Determine the (X, Y) coordinate at the center of the cell enclosing the given text.  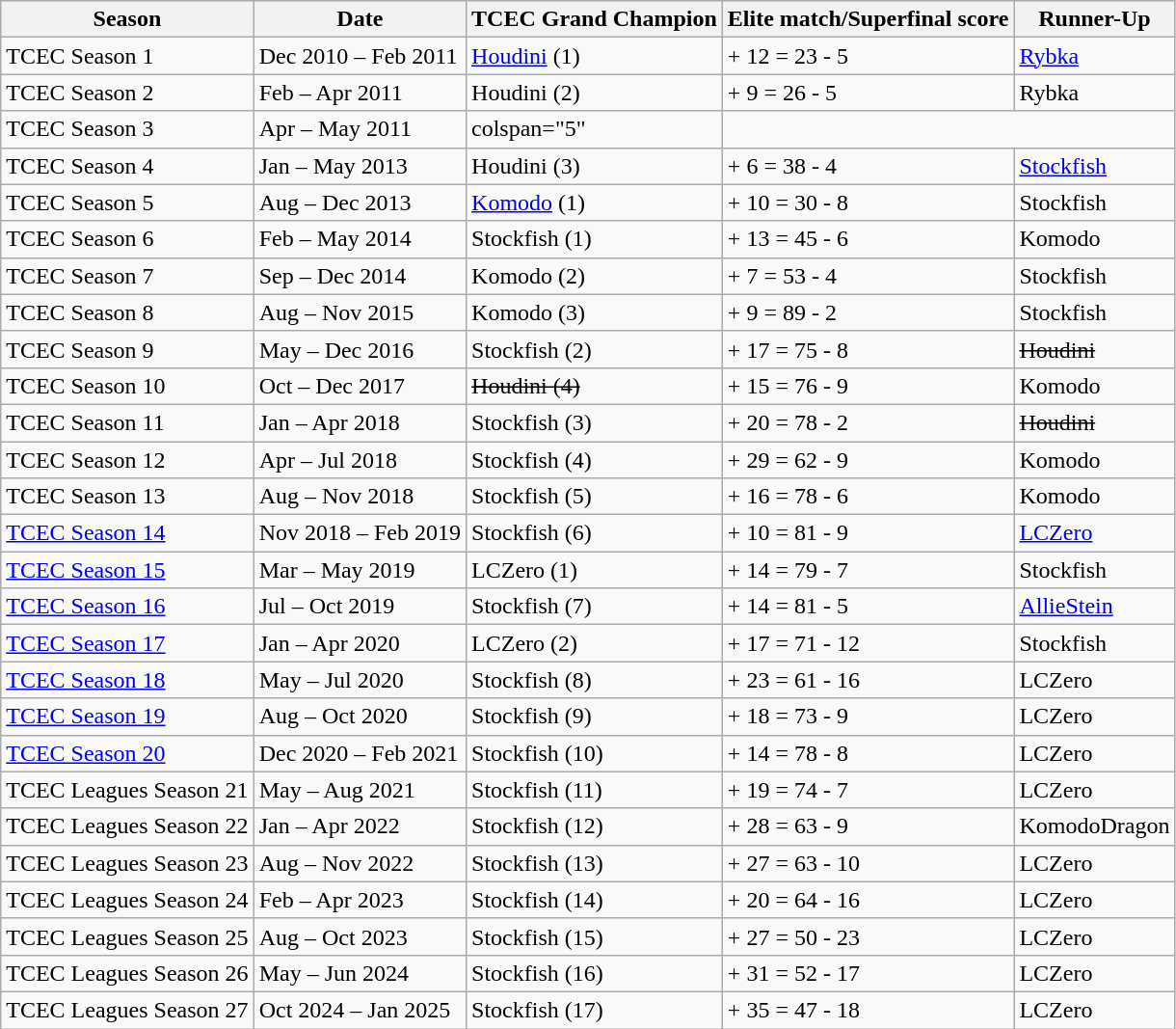
May – Dec 2016 (360, 349)
TCEC Season 15 (127, 570)
+ 19 = 74 - 7 (868, 790)
Jan – Apr 2020 (360, 643)
TCEC Leagues Season 22 (127, 826)
Date (360, 19)
Stockfish (3) (595, 422)
Elite match/Superfinal score (868, 19)
+ 9 = 26 - 5 (868, 93)
+ 31 = 52 - 17 (868, 973)
AllieStein (1095, 607)
TCEC Season 9 (127, 349)
Oct – Dec 2017 (360, 386)
Stockfish (7) (595, 607)
Feb – Apr 2023 (360, 900)
Mar – May 2019 (360, 570)
TCEC Leagues Season 23 (127, 863)
Dec 2010 – Feb 2011 (360, 56)
Aug – Oct 2020 (360, 717)
Stockfish (9) (595, 717)
TCEC Leagues Season 27 (127, 1010)
May – Jun 2024 (360, 973)
+ 12 = 23 - 5 (868, 56)
TCEC Season 6 (127, 239)
+ 27 = 50 - 23 (868, 936)
+ 14 = 79 - 7 (868, 570)
Houdini (2) (595, 93)
TCEC Season 17 (127, 643)
TCEC Season 11 (127, 422)
TCEC Season 8 (127, 312)
Apr – May 2011 (360, 129)
+ 13 = 45 - 6 (868, 239)
Jul – Oct 2019 (360, 607)
Komodo (1) (595, 203)
Season (127, 19)
+ 16 = 78 - 6 (868, 497)
Stockfish (1) (595, 239)
Jan – May 2013 (360, 166)
Jan – Apr 2018 (360, 422)
Komodo (2) (595, 276)
TCEC Season 18 (127, 680)
TCEC Season 4 (127, 166)
Houdini (1) (595, 56)
+ 6 = 38 - 4 (868, 166)
TCEC Leagues Season 24 (127, 900)
+ 20 = 78 - 2 (868, 422)
Komodo (3) (595, 312)
Dec 2020 – Feb 2021 (360, 753)
+ 23 = 61 - 16 (868, 680)
Houdini (3) (595, 166)
Aug – Nov 2018 (360, 497)
+ 35 = 47 - 18 (868, 1010)
Stockfish (10) (595, 753)
+ 27 = 63 - 10 (868, 863)
TCEC Season 16 (127, 607)
Aug – Nov 2015 (360, 312)
Stockfish (16) (595, 973)
Aug – Nov 2022 (360, 863)
+ 10 = 81 - 9 (868, 533)
Sep – Dec 2014 (360, 276)
TCEC Season 13 (127, 497)
TCEC Grand Champion (595, 19)
+ 15 = 76 - 9 (868, 386)
Jan – Apr 2022 (360, 826)
+ 10 = 30 - 8 (868, 203)
TCEC Season 1 (127, 56)
TCEC Leagues Season 25 (127, 936)
TCEC Season 5 (127, 203)
TCEC Leagues Season 21 (127, 790)
+ 18 = 73 - 9 (868, 717)
Stockfish (6) (595, 533)
Runner-Up (1095, 19)
Aug – Dec 2013 (360, 203)
TCEC Season 19 (127, 717)
Stockfish (15) (595, 936)
Stockfish (13) (595, 863)
Stockfish (14) (595, 900)
Feb – Apr 2011 (360, 93)
LCZero (2) (595, 643)
TCEC Season 3 (127, 129)
Nov 2018 – Feb 2019 (360, 533)
TCEC Season 7 (127, 276)
Stockfish (11) (595, 790)
TCEC Season 20 (127, 753)
+ 17 = 71 - 12 (868, 643)
+ 14 = 81 - 5 (868, 607)
+ 20 = 64 - 16 (868, 900)
+ 17 = 75 - 8 (868, 349)
TCEC Leagues Season 26 (127, 973)
Stockfish (17) (595, 1010)
TCEC Season 2 (127, 93)
+ 9 = 89 - 2 (868, 312)
May – Aug 2021 (360, 790)
Apr – Jul 2018 (360, 460)
Stockfish (8) (595, 680)
KomodoDragon (1095, 826)
+ 7 = 53 - 4 (868, 276)
TCEC Season 12 (127, 460)
May – Jul 2020 (360, 680)
Stockfish (5) (595, 497)
Houdini (4) (595, 386)
Stockfish (4) (595, 460)
Oct 2024 – Jan 2025 (360, 1010)
Stockfish (12) (595, 826)
TCEC Season 10 (127, 386)
Feb – May 2014 (360, 239)
+ 14 = 78 - 8 (868, 753)
+ 28 = 63 - 9 (868, 826)
TCEC Season 14 (127, 533)
colspan="5" (595, 129)
Aug – Oct 2023 (360, 936)
Stockfish (2) (595, 349)
+ 29 = 62 - 9 (868, 460)
LCZero (1) (595, 570)
